From the cell containing the given text, extract its center point as (X, Y) coordinate. 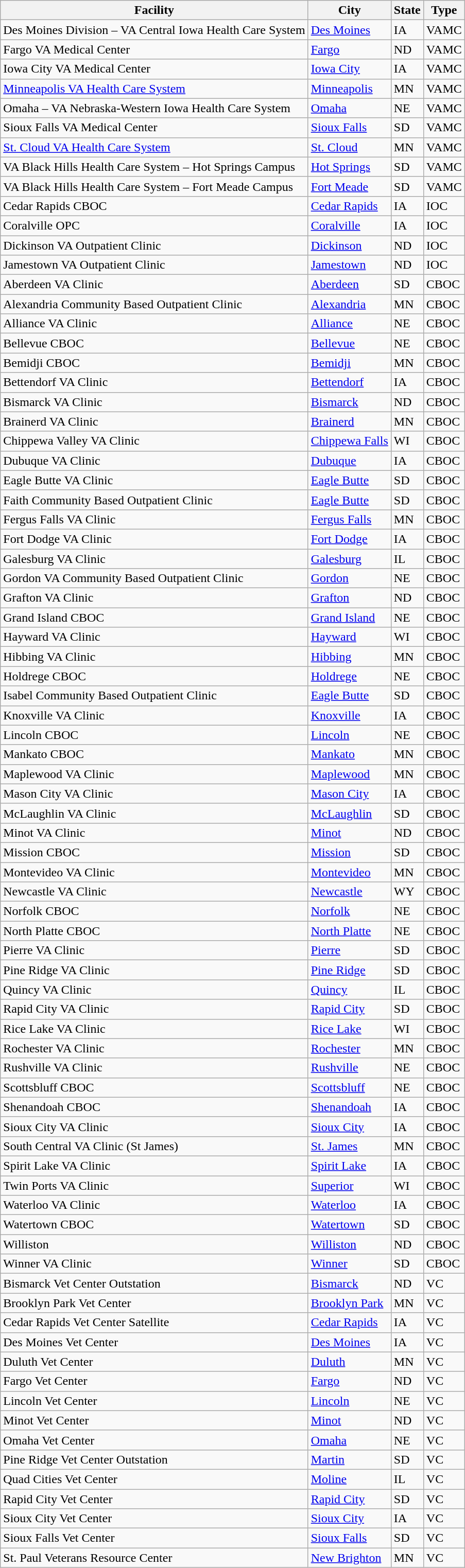
Sioux City Vet Center (154, 1519)
Mankato (349, 754)
Quincy VA Clinic (154, 990)
Duluth (349, 1362)
Rushville VA Clinic (154, 1068)
Lincoln CBOC (154, 735)
Bettendorf VA Clinic (154, 382)
Newcastle VA Clinic (154, 892)
Alliance (349, 324)
St. James (349, 1146)
Norfolk (349, 911)
Chippewa Falls (349, 441)
Alexandria (349, 304)
Superior (349, 1185)
Aberdeen VA Clinic (154, 285)
Knoxville (349, 715)
St. Cloud VA Health Care System (154, 147)
Waterloo VA Clinic (154, 1205)
Rapid City VA Clinic (154, 1009)
Hayward VA Clinic (154, 637)
Chippewa Valley VA Clinic (154, 441)
Bemidji CBOC (154, 363)
Coralville OPC (154, 225)
Fergus Falls (349, 519)
Rochester VA Clinic (154, 1048)
Minot VA Clinic (154, 833)
VA Black Hills Health Care System – Hot Springs Campus (154, 167)
Grand Island CBOC (154, 618)
Alliance VA Clinic (154, 324)
South Central VA Clinic (St James) (154, 1146)
North Platte CBOC (154, 931)
Brooklyn Park Vet Center (154, 1303)
Hibbing VA Clinic (154, 657)
Gordon VA Community Based Outpatient Clinic (154, 578)
Omaha – VA Nebraska-Western Iowa Health Care System (154, 108)
St. Paul Veterans Resource Center (154, 1558)
Iowa City (349, 69)
Galesburg VA Clinic (154, 558)
Aberdeen (349, 285)
Montevideo (349, 872)
Type (444, 10)
Maplewood VA Clinic (154, 774)
Moline (349, 1479)
Holdrege CBOC (154, 676)
Lincoln Vet Center (154, 1401)
Winner VA Clinic (154, 1264)
Grafton (349, 598)
Fergus Falls VA Clinic (154, 519)
Isabel Community Based Outpatient Clinic (154, 696)
Waterloo (349, 1205)
Minneapolis VA Health Care System (154, 89)
Grand Island (349, 618)
Coralville (349, 225)
Winner (349, 1264)
Fargo Vet Center (154, 1381)
Spirit Lake VA Clinic (154, 1166)
Fort Dodge VA Clinic (154, 539)
Gordon (349, 578)
Rice Lake VA Clinic (154, 1029)
Shenandoah CBOC (154, 1107)
Sioux Falls VA Medical Center (154, 128)
Minneapolis (349, 89)
Holdrege (349, 676)
Watertown CBOC (154, 1225)
Dubuque VA Clinic (154, 461)
State (407, 10)
Hot Springs (349, 167)
Eagle Butte VA Clinic (154, 480)
Brooklyn Park (349, 1303)
Mason City VA Clinic (154, 794)
Hibbing (349, 657)
Fort Dodge (349, 539)
Sioux City VA Clinic (154, 1126)
Pine Ridge VA Clinic (154, 970)
City (349, 10)
Brainerd (349, 421)
Bemidji (349, 363)
Bettendorf (349, 382)
Bellevue CBOC (154, 343)
Des Moines Division – VA Central Iowa Health Care System (154, 30)
Fort Meade (349, 186)
Rochester (349, 1048)
Mankato CBOC (154, 754)
Martin (349, 1459)
Twin Ports VA Clinic (154, 1185)
Duluth Vet Center (154, 1362)
McLaughlin (349, 813)
Fargo VA Medical Center (154, 49)
St. Cloud (349, 147)
Faith Community Based Outpatient Clinic (154, 500)
Knoxville VA Clinic (154, 715)
Mason City (349, 794)
Rapid City Vet Center (154, 1499)
Mission (349, 852)
Minot Vet Center (154, 1420)
Maplewood (349, 774)
Spirit Lake (349, 1166)
WY (407, 892)
Hayward (349, 637)
Omaha Vet Center (154, 1440)
Cedar Rapids CBOC (154, 206)
Brainerd VA Clinic (154, 421)
Scottsbluff (349, 1087)
Pine Ridge (349, 970)
Grafton VA Clinic (154, 598)
Cedar Rapids Vet Center Satellite (154, 1323)
Facility (154, 10)
Watertown (349, 1225)
Dickinson (349, 245)
Bellevue (349, 343)
Pierre VA Clinic (154, 950)
Jamestown VA Outpatient Clinic (154, 265)
Quad Cities Vet Center (154, 1479)
Norfolk CBOC (154, 911)
Shenandoah (349, 1107)
Jamestown (349, 265)
Newcastle (349, 892)
Pierre (349, 950)
Bismarck Vet Center Outstation (154, 1283)
Quincy (349, 990)
Dubuque (349, 461)
Bismarck VA Clinic (154, 402)
Rushville (349, 1068)
Scottsbluff CBOC (154, 1087)
VA Black Hills Health Care System – Fort Meade Campus (154, 186)
Sioux Falls Vet Center (154, 1538)
Alexandria Community Based Outpatient Clinic (154, 304)
Des Moines Vet Center (154, 1342)
Galesburg (349, 558)
North Platte (349, 931)
New Brighton (349, 1558)
Rice Lake (349, 1029)
Pine Ridge Vet Center Outstation (154, 1459)
McLaughlin VA Clinic (154, 813)
Dickinson VA Outpatient Clinic (154, 245)
Montevideo VA Clinic (154, 872)
Mission CBOC (154, 852)
Iowa City VA Medical Center (154, 69)
